Determine the [x, y] coordinate at the center of the cell enclosing the given text.  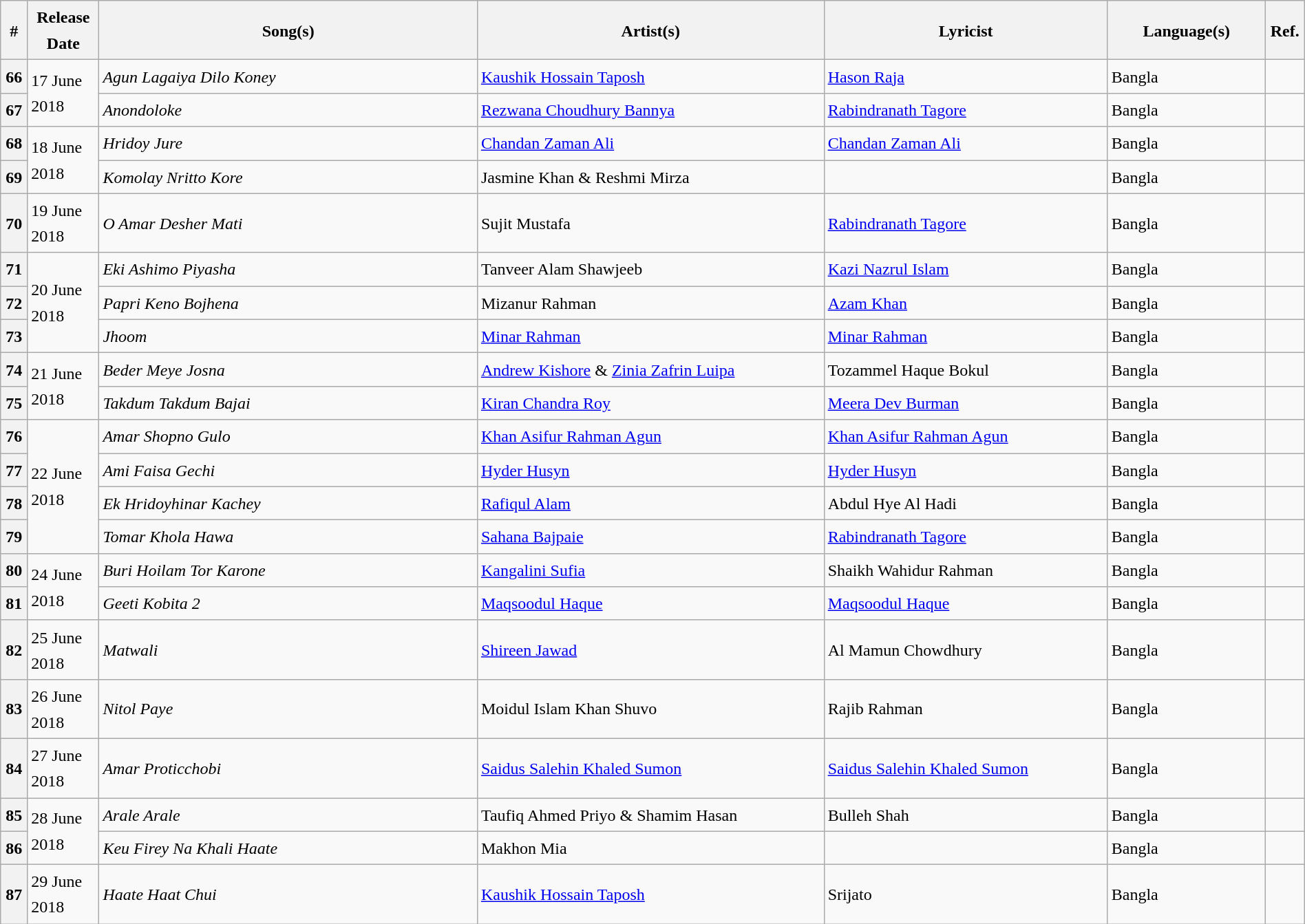
86 [14, 848]
Ami Faisa Gechi [288, 469]
Amar Shopno Gulo [288, 436]
68 [14, 143]
Mizanur Rahman [650, 303]
73 [14, 336]
Lyricist [966, 30]
Komolay Nritto Kore [288, 176]
Andrew Kishore & Zinia Zafrin Luipa [650, 370]
81 [14, 604]
Geeti Kobita 2 [288, 604]
78 [14, 504]
Arale Arale [288, 815]
17 June 2018 [63, 94]
Artist(s) [650, 30]
19 June 2018 [63, 223]
74 [14, 370]
Hason Raja [966, 77]
Papri Keno Bojhena [288, 303]
Amar Proticchobi [288, 768]
76 [14, 436]
Eki Ashimo Piyasha [288, 270]
67 [14, 110]
Sahana Bajpaie [650, 537]
71 [14, 270]
24 June 2018 [63, 586]
O Amar Desher Mati [288, 223]
25 June 2018 [63, 649]
22 June 2018 [63, 486]
Matwali [288, 649]
Al Mamun Chowdhury [966, 649]
Hridoy Jure [288, 143]
Makhon Mia [650, 848]
Azam Khan [966, 303]
Agun Lagaiya Dilo Koney [288, 77]
77 [14, 469]
85 [14, 815]
Jasmine Khan & Reshmi Mirza [650, 176]
75 [14, 403]
82 [14, 649]
Rajib Rahman [966, 709]
Shaikh Wahidur Rahman [966, 570]
Release Date [63, 30]
27 June 2018 [63, 768]
18 June 2018 [63, 160]
Bulleh Shah [966, 815]
Abdul Hye Al Hadi [966, 504]
80 [14, 570]
Anondoloke [288, 110]
83 [14, 709]
Kazi Nazrul Islam [966, 270]
Kiran Chandra Roy [650, 403]
20 June 2018 [63, 303]
Language(s) [1187, 30]
Beder Meye Josna [288, 370]
Keu Firey Na Khali Haate [288, 848]
Haate Haat Chui [288, 894]
26 June 2018 [63, 709]
Srijato [966, 894]
Tanveer Alam Shawjeeb [650, 270]
84 [14, 768]
28 June 2018 [63, 831]
Rafiqul Alam [650, 504]
Rezwana Choudhury Bannya [650, 110]
Ref. [1284, 30]
21 June 2018 [63, 387]
Moidul Islam Khan Shuvo [650, 709]
Taufiq Ahmed Priyo & Shamim Hasan [650, 815]
70 [14, 223]
Buri Hoilam Tor Karone [288, 570]
Nitol Paye [288, 709]
Tozammel Haque Bokul [966, 370]
Meera Dev Burman [966, 403]
# [14, 30]
Takdum Takdum Bajai [288, 403]
Ek Hridoyhinar Kachey [288, 504]
Sujit Mustafa [650, 223]
29 June 2018 [63, 894]
Song(s) [288, 30]
72 [14, 303]
87 [14, 894]
69 [14, 176]
Jhoom [288, 336]
Kangalini Sufia [650, 570]
79 [14, 537]
66 [14, 77]
Tomar Khola Hawa [288, 537]
Shireen Jawad [650, 649]
